Find where the given text appears and provide that cell's center as [X, Y] coordinate. 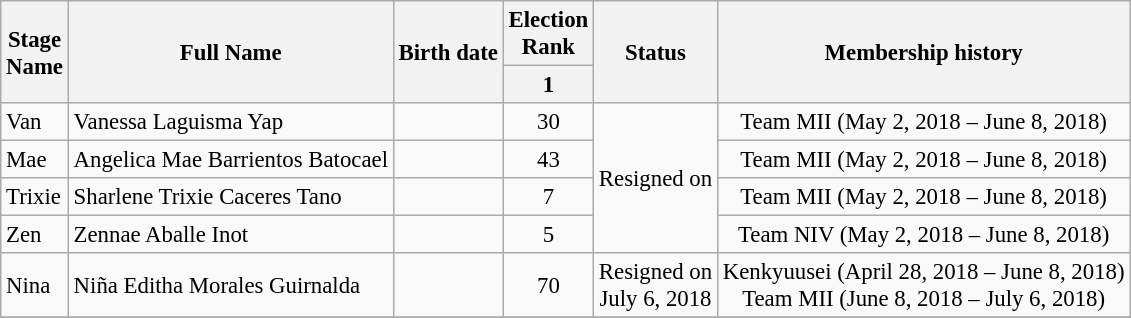
Vanessa Laguisma Yap [230, 122]
ElectionRank [548, 34]
Membership history [923, 52]
Full Name [230, 52]
30 [548, 122]
5 [548, 235]
Mae [35, 160]
Resigned on [656, 178]
Sharlene Trixie Caceres Tano [230, 197]
Angelica Mae Barrientos Batocael [230, 160]
Status [656, 52]
Trixie [35, 197]
Birth date [448, 52]
Zen [35, 235]
StageName [35, 52]
43 [548, 160]
1 [548, 85]
Team NIV (May 2, 2018 – June 8, 2018) [923, 235]
7 [548, 197]
Zennae Aballe Inot [230, 235]
Van [35, 122]
